Find where the given text appears and provide that cell's center as [X, Y] coordinate. 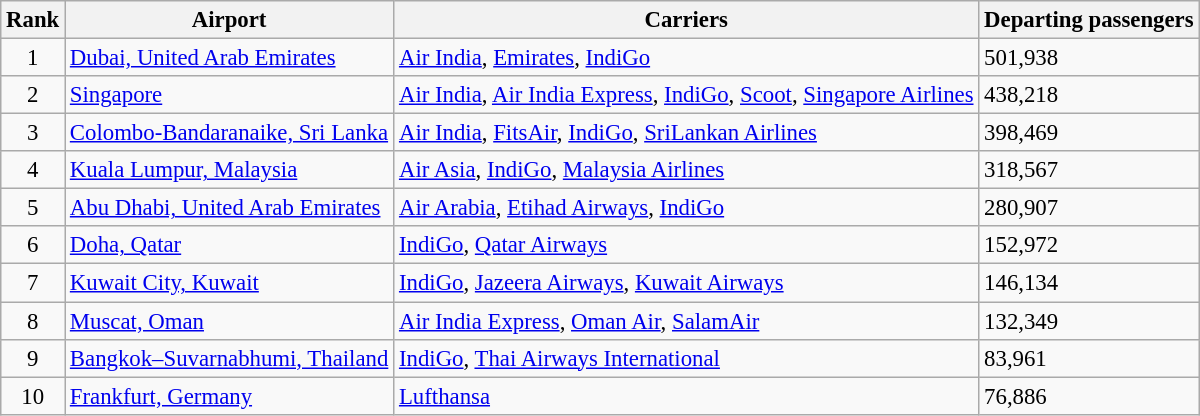
132,349 [1089, 321]
Air Arabia, Etihad Airways, IndiGo [686, 208]
4 [33, 170]
280,907 [1089, 208]
IndiGo, Thai Airways International [686, 358]
Kuwait City, Kuwait [230, 283]
1 [33, 58]
Lufthansa [686, 396]
2 [33, 95]
Air India, FitsAir, IndiGo, SriLankan Airlines [686, 133]
IndiGo, Jazeera Airways, Kuwait Airways [686, 283]
152,972 [1089, 245]
Abu Dhabi, United Arab Emirates [230, 208]
Carriers [686, 20]
398,469 [1089, 133]
Doha, Qatar [230, 245]
8 [33, 321]
3 [33, 133]
Air India, Emirates, IndiGo [686, 58]
Dubai, United Arab Emirates [230, 58]
Colombo-Bandaranaike, Sri Lanka [230, 133]
Rank [33, 20]
Air India, Air India Express, IndiGo, Scoot, Singapore Airlines [686, 95]
146,134 [1089, 283]
6 [33, 245]
438,218 [1089, 95]
5 [33, 208]
83,961 [1089, 358]
Departing passengers [1089, 20]
7 [33, 283]
Kuala Lumpur, Malaysia [230, 170]
Frankfurt, Germany [230, 396]
501,938 [1089, 58]
Muscat, Oman [230, 321]
IndiGo, Qatar Airways [686, 245]
Airport [230, 20]
Bangkok–Suvarnabhumi, Thailand [230, 358]
Air Asia, IndiGo, Malaysia Airlines [686, 170]
Singapore [230, 95]
9 [33, 358]
Air India Express, Oman Air, SalamAir [686, 321]
76,886 [1089, 396]
318,567 [1089, 170]
10 [33, 396]
